Scan for the cell matching the given text and deliver its [X, Y] coordinate at center. 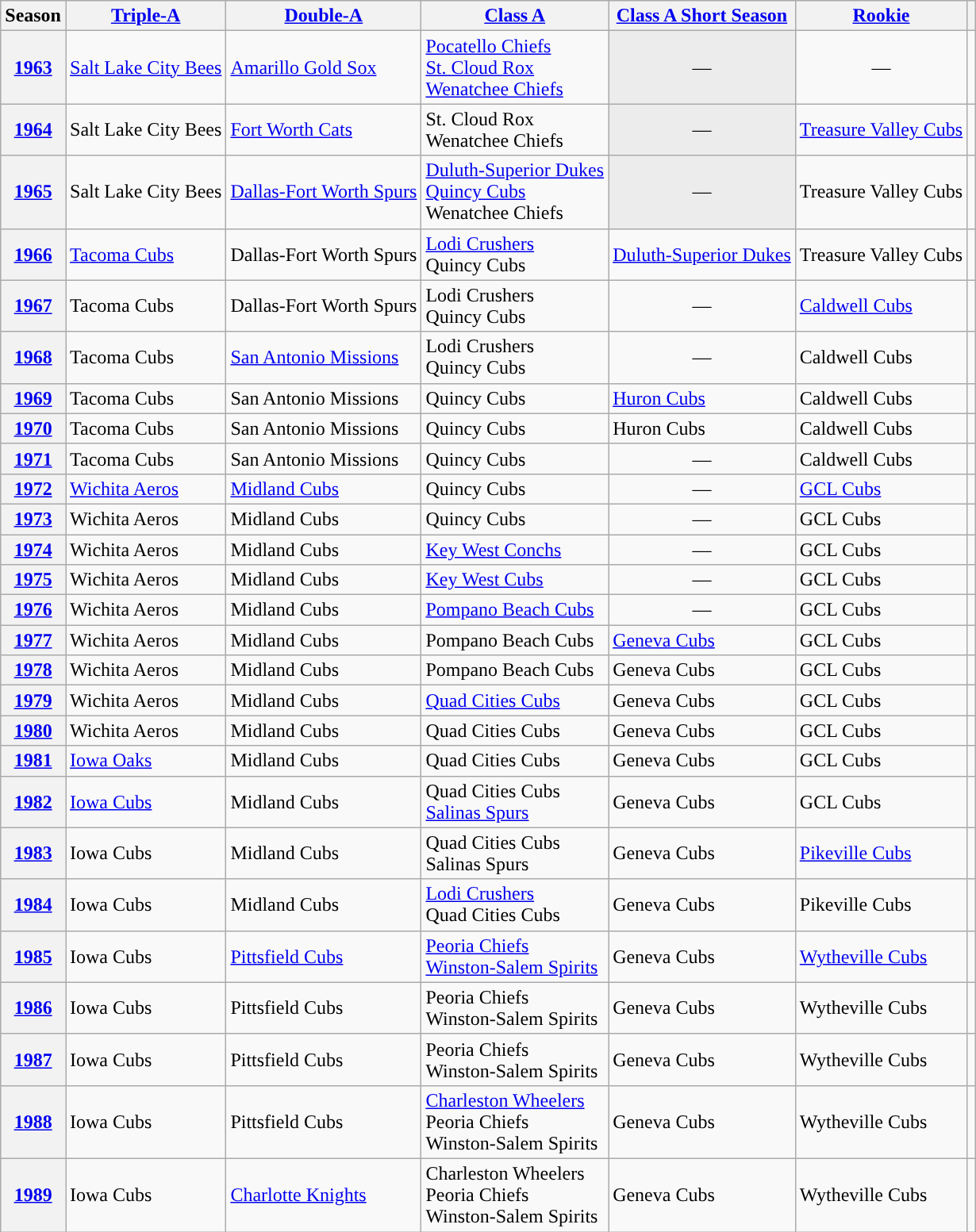
Key West Conchs [515, 550]
1989 [33, 1195]
Lodi CrushersQuad Cities Cubs [515, 904]
1979 [33, 700]
1971 [33, 459]
Charlotte Knights [324, 1195]
1978 [33, 670]
Charleston WheelersPeoria Chiefs Winston-Salem Spirits [515, 1195]
Duluth-Superior DukesQuincy CubsWenatchee Chiefs [515, 192]
1974 [33, 550]
Fort Worth Cats [324, 130]
Rookie [881, 16]
Pocatello ChiefsSt. Cloud RoxWenatchee Chiefs [515, 67]
1972 [33, 489]
Class A [515, 16]
1968 [33, 357]
1969 [33, 398]
St. Cloud RoxWenatchee Chiefs [515, 130]
1970 [33, 428]
1967 [33, 306]
Charleston WheelersPeoria ChiefsWinston-Salem Spirits [515, 1122]
1973 [33, 519]
1984 [33, 904]
1963 [33, 67]
1965 [33, 192]
Duluth-Superior Dukes [702, 254]
1988 [33, 1122]
1975 [33, 580]
1980 [33, 731]
1985 [33, 957]
Amarillo Gold Sox [324, 67]
1977 [33, 640]
Class A Short Season [702, 16]
Double-A [324, 16]
1966 [33, 254]
Season [33, 16]
1981 [33, 761]
1983 [33, 854]
1964 [33, 130]
Triple-A [145, 16]
1987 [33, 1060]
Key West Cubs [515, 580]
1976 [33, 610]
Iowa Oaks [145, 761]
1986 [33, 1007]
1982 [33, 801]
